For the text-containing cell, return its midpoint in (x, y) coordinate format. 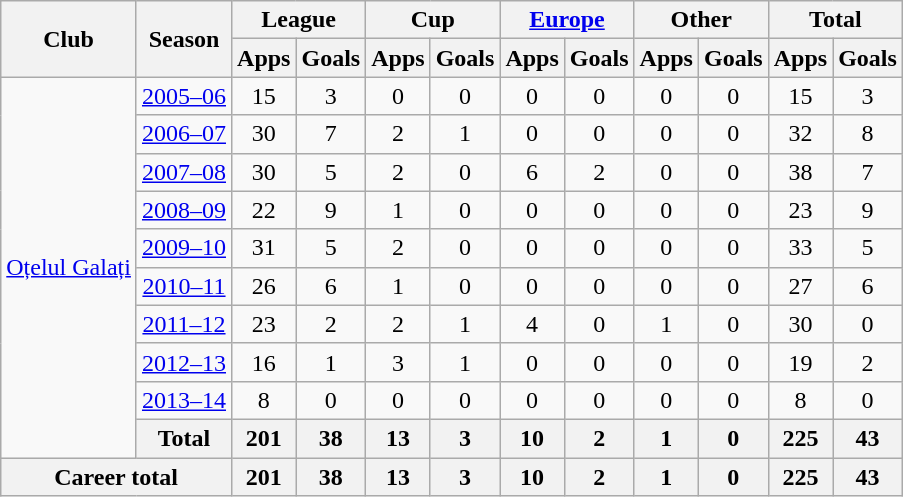
2005–06 (184, 96)
2010–11 (184, 286)
19 (800, 362)
League (299, 20)
33 (800, 248)
Other (701, 20)
Europe (567, 20)
4 (532, 324)
2012–13 (184, 362)
Cup (433, 20)
2006–07 (184, 134)
22 (264, 210)
16 (264, 362)
Club (69, 39)
Career total (116, 477)
2009–10 (184, 248)
2008–09 (184, 210)
27 (800, 286)
2007–08 (184, 172)
26 (264, 286)
31 (264, 248)
2013–14 (184, 400)
32 (800, 134)
2011–12 (184, 324)
Season (184, 39)
Oțelul Galați (69, 268)
